Find where the given text appears and provide that cell's center as (X, Y) coordinate. 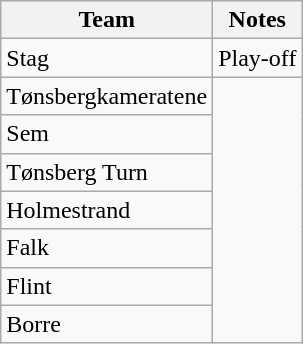
Holmestrand (107, 210)
Flint (107, 286)
Stag (107, 58)
Team (107, 20)
Borre (107, 324)
Falk (107, 248)
Notes (258, 20)
Tønsbergkameratene (107, 96)
Tønsberg Turn (107, 172)
Play-off (258, 58)
Sem (107, 134)
